Find where the given text appears and provide that cell's center as (X, Y) coordinate. 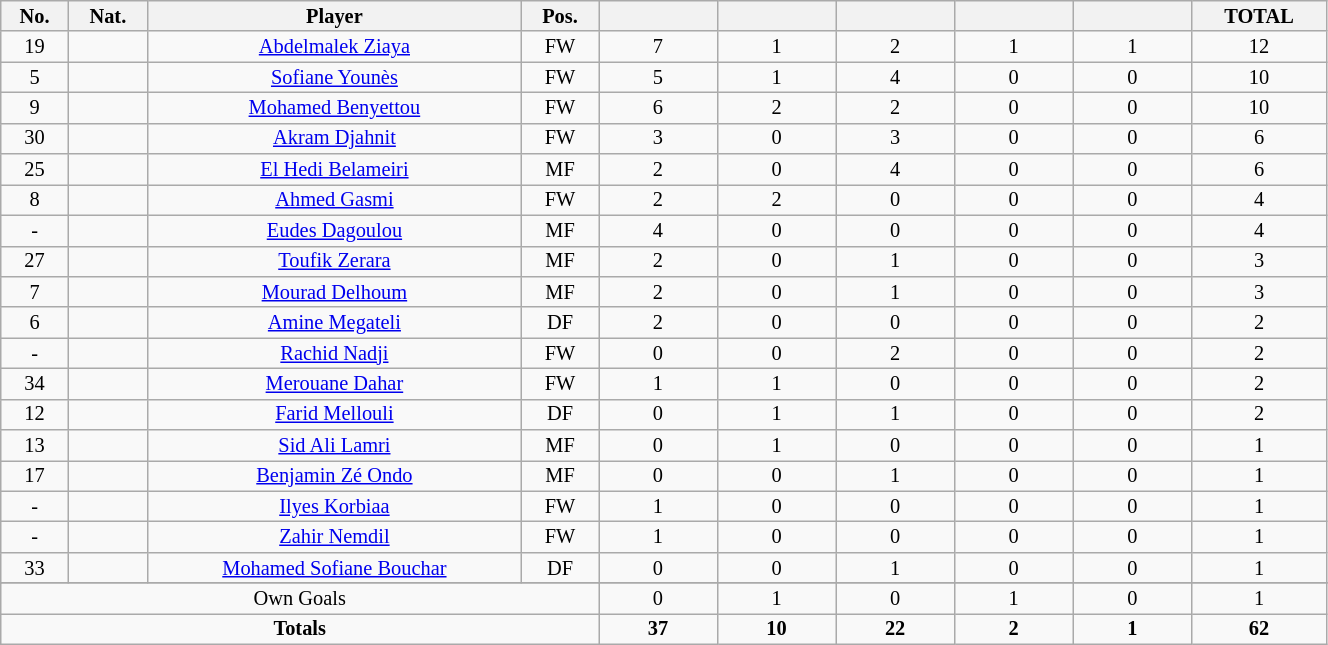
Abdelmalek Ziaya (334, 46)
27 (35, 262)
Toufik Zerara (334, 262)
Own Goals (300, 598)
Mohamed Benyettou (334, 108)
Eudes Dagoulou (334, 230)
Amine Megateli (334, 322)
22 (896, 628)
17 (35, 476)
Player (334, 16)
Zahir Nemdil (334, 538)
TOTAL (1260, 16)
Ilyes Korbiaa (334, 506)
Farid Mellouli (334, 414)
34 (35, 384)
Sid Ali Lamri (334, 446)
Akram Djahnit (334, 138)
Mourad Delhoum (334, 292)
62 (1260, 628)
Benjamin Zé Ondo (334, 476)
Mohamed Sofiane Bouchar (334, 568)
37 (658, 628)
13 (35, 446)
25 (35, 170)
33 (35, 568)
Rachid Nadji (334, 354)
8 (35, 200)
Merouane Dahar (334, 384)
30 (35, 138)
19 (35, 46)
9 (35, 108)
Ahmed Gasmi (334, 200)
Pos. (560, 16)
Sofiane Younès (334, 78)
Nat. (108, 16)
Totals (300, 628)
No. (35, 16)
El Hedi Belameiri (334, 170)
